Locate the cell with the specified text and output its [x, y] center coordinate. 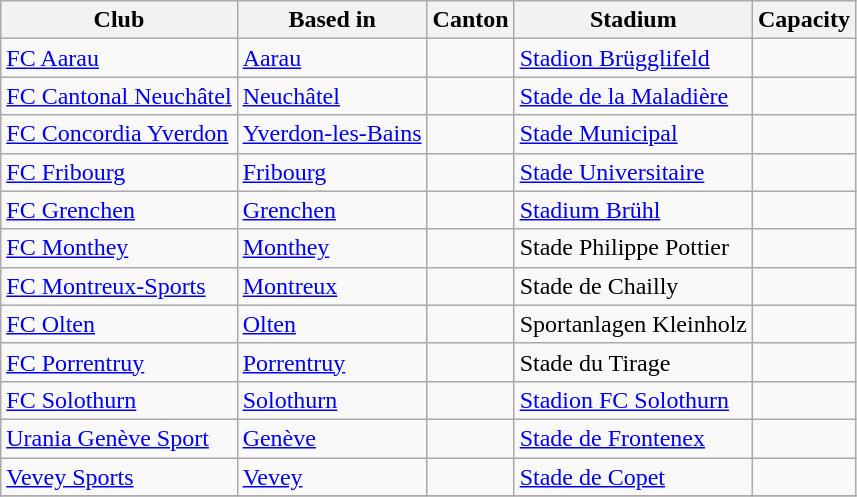
Stadion Brügglifeld [633, 58]
Yverdon-les-Bains [332, 134]
Stade Philippe Pottier [633, 248]
Stade de Chailly [633, 286]
Solothurn [332, 400]
Vevey [332, 477]
FC Porrentruy [119, 362]
Vevey Sports [119, 477]
Stade Municipal [633, 134]
FC Aarau [119, 58]
Neuchâtel [332, 96]
Club [119, 20]
Porrentruy [332, 362]
Stade du Tirage [633, 362]
Fribourg [332, 172]
Based in [332, 20]
FC Solothurn [119, 400]
Stade de Frontenex [633, 438]
FC Cantonal Neuchâtel [119, 96]
Sportanlagen Kleinholz [633, 324]
Stadium Brühl [633, 210]
FC Olten [119, 324]
Stadium [633, 20]
Olten [332, 324]
Stadion FC Solothurn [633, 400]
FC Montreux-Sports [119, 286]
Capacity [804, 20]
FC Concordia Yverdon [119, 134]
Aarau [332, 58]
Urania Genève Sport [119, 438]
Montreux [332, 286]
FC Grenchen [119, 210]
FC Monthey [119, 248]
Monthey [332, 248]
Stade de la Maladière [633, 96]
Grenchen [332, 210]
Stade Universitaire [633, 172]
Genève [332, 438]
FC Fribourg [119, 172]
Stade de Copet [633, 477]
Canton [470, 20]
